Locate the cell with the specified text and output its [x, y] center coordinate. 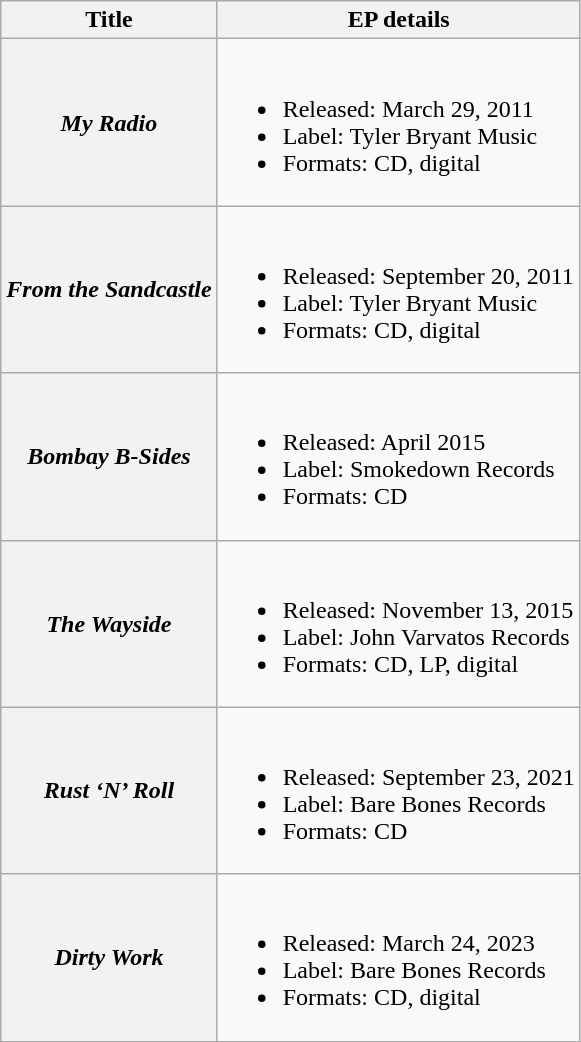
Released: March 29, 2011Label: Tyler Bryant MusicFormats: CD, digital [398, 122]
Released: September 23, 2021Label: Bare Bones RecordsFormats: CD [398, 790]
The Wayside [109, 624]
EP details [398, 20]
From the Sandcastle [109, 290]
Released: April 2015Label: Smokedown RecordsFormats: CD [398, 456]
Released: November 13, 2015Label: John Varvatos RecordsFormats: CD, LP, digital [398, 624]
Bombay B-Sides [109, 456]
Rust ‘N’ Roll [109, 790]
My Radio [109, 122]
Released: March 24, 2023Label: Bare Bones RecordsFormats: CD, digital [398, 958]
Dirty Work [109, 958]
Released: September 20, 2011Label: Tyler Bryant MusicFormats: CD, digital [398, 290]
Title [109, 20]
